Identify which cell holds the provided text, then report its (x, y) central coordinate. 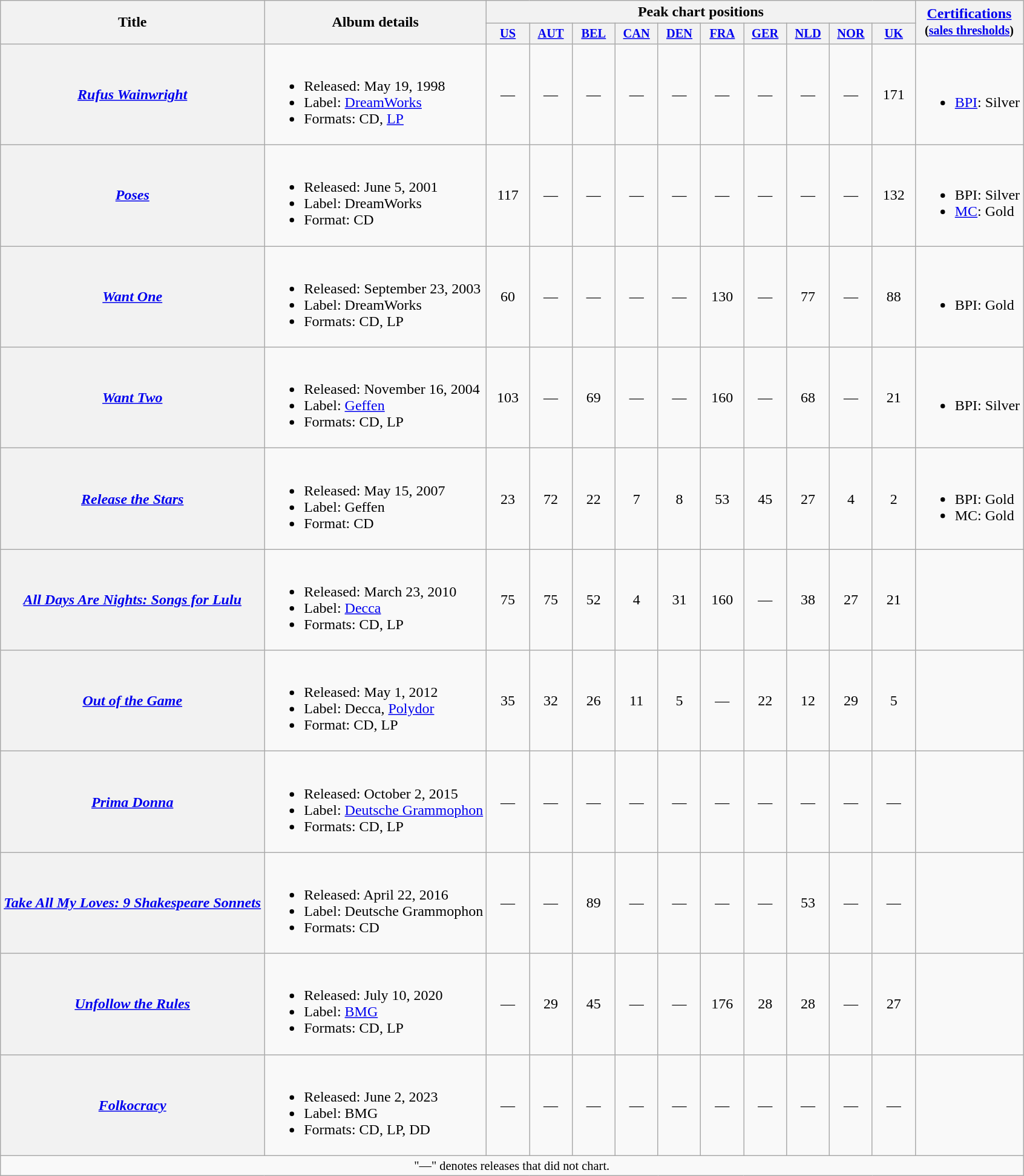
117 (508, 196)
Release the Stars (133, 498)
Released: October 2, 2015Label: Deutsche GrammophonFormats: CD, LP (375, 802)
Released: May 19, 1998Label: DreamWorksFormats: CD, LP (375, 94)
130 (723, 296)
Poses (133, 196)
77 (809, 296)
176 (723, 1004)
11 (637, 701)
Certifications(sales thresholds) (969, 22)
CAN (637, 34)
GER (765, 34)
Released: November 16, 2004Label: GeffenFormats: CD, LP (375, 398)
Want One (133, 296)
Released: April 22, 2016Label: Deutsche GrammophonFormats: CD (375, 903)
NOR (851, 34)
103 (508, 398)
60 (508, 296)
BPI: SilverMC: Gold (969, 196)
Take All My Loves: 9 Shakespeare Sonnets (133, 903)
"—" denotes releases that did not chart. (512, 1166)
Title (133, 22)
FRA (723, 34)
31 (679, 600)
32 (551, 701)
UK (893, 34)
Out of the Game (133, 701)
171 (893, 94)
Released: May 1, 2012Label: Decca, PolydorFormat: CD, LP (375, 701)
Released: June 5, 2001Label: DreamWorksFormat: CD (375, 196)
7 (637, 498)
Want Two (133, 398)
Released: June 2, 2023Label: BMGFormats: CD, LP, DD (375, 1105)
72 (551, 498)
All Days Are Nights: Songs for Lulu (133, 600)
Released: March 23, 2010Label: DeccaFormats: CD, LP (375, 600)
DEN (679, 34)
Rufus Wainwright (133, 94)
BEL (593, 34)
2 (893, 498)
88 (893, 296)
Album details (375, 22)
NLD (809, 34)
68 (809, 398)
Released: September 23, 2003Label: DreamWorksFormats: CD, LP (375, 296)
69 (593, 398)
Peak chart positions (701, 12)
Prima Donna (133, 802)
12 (809, 701)
23 (508, 498)
26 (593, 701)
AUT (551, 34)
BPI: Gold (969, 296)
Folkocracy (133, 1105)
Released: July 10, 2020Label: BMGFormats: CD, LP (375, 1004)
38 (809, 600)
Unfollow the Rules (133, 1004)
89 (593, 903)
132 (893, 196)
BPI: GoldMC: Gold (969, 498)
35 (508, 701)
8 (679, 498)
52 (593, 600)
Released: May 15, 2007Label: GeffenFormat: CD (375, 498)
US (508, 34)
